Detect which cell encompasses the target text, then output its [x, y] center coordinate. 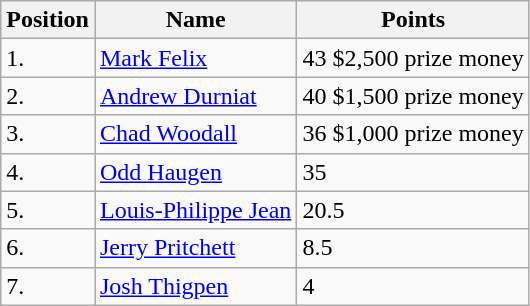
8.5 [413, 248]
Jerry Pritchett [195, 248]
4. [48, 172]
1. [48, 58]
Odd Haugen [195, 172]
35 [413, 172]
Position [48, 20]
Louis-Philippe Jean [195, 210]
4 [413, 286]
Andrew Durniat [195, 96]
5. [48, 210]
Josh Thigpen [195, 286]
36 $1,000 prize money [413, 134]
43 $2,500 prize money [413, 58]
Name [195, 20]
Points [413, 20]
Chad Woodall [195, 134]
2. [48, 96]
40 $1,500 prize money [413, 96]
6. [48, 248]
Mark Felix [195, 58]
20.5 [413, 210]
7. [48, 286]
3. [48, 134]
